Output the [X, Y] coordinate of the center of the cell containing the given text.  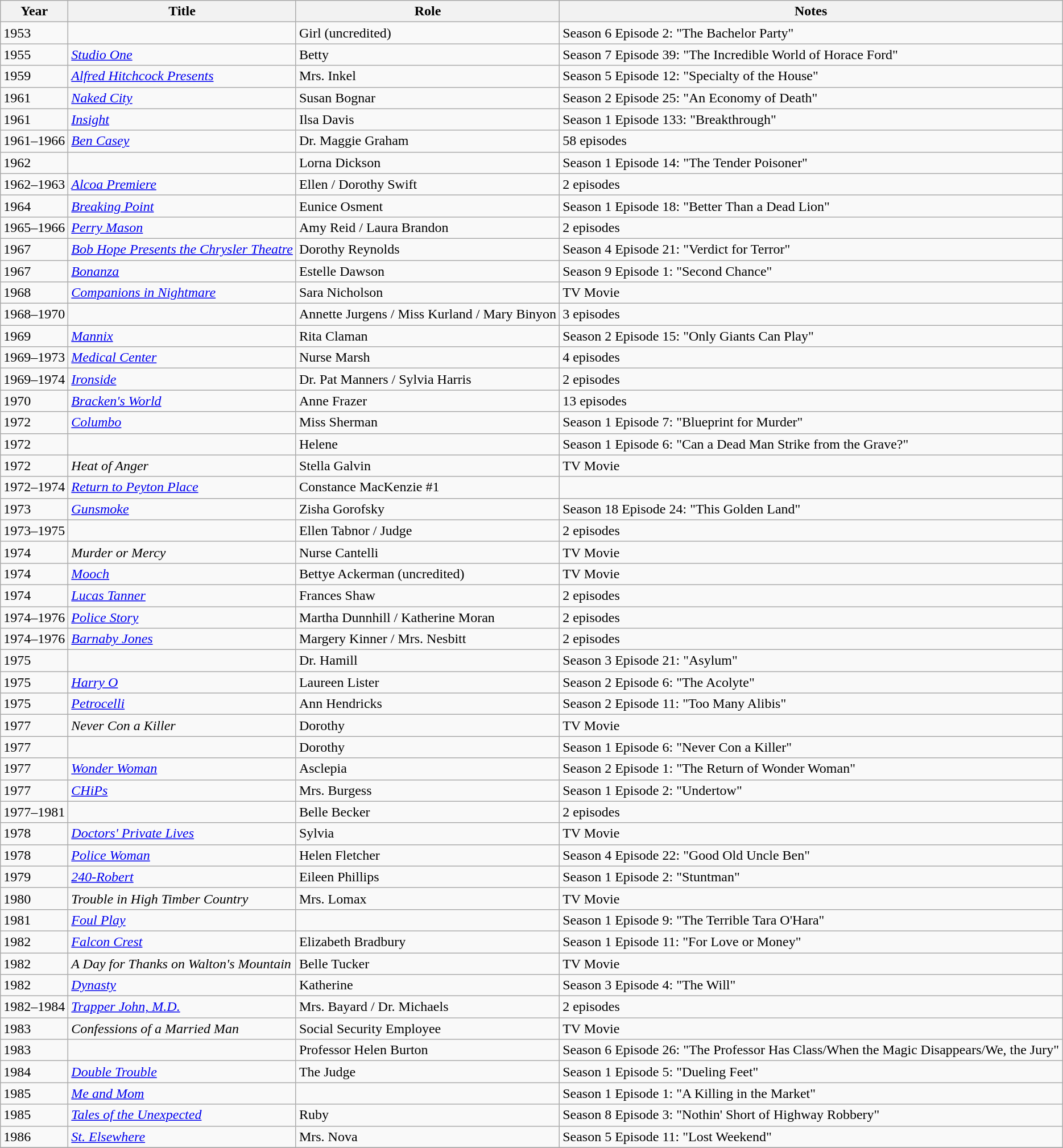
Season 6 Episode 26: "The Professor Has Class/When the Magic Disappears/We, the Jury" [811, 1050]
1969 [34, 336]
Trouble in High Timber Country [182, 898]
Mrs. Inkel [428, 76]
Annette Jurgens / Miss Kurland / Mary Binyon [428, 314]
1977–1981 [34, 812]
Bettye Ackerman (uncredited) [428, 574]
1973–1975 [34, 531]
Alfred Hitchcock Presents [182, 76]
Rita Claman [428, 336]
1972–1974 [34, 487]
Season 1 Episode 5: "Dueling Feet" [811, 1072]
Studio One [182, 55]
Season 1 Episode 6: "Never Con a Killer" [811, 747]
Ilsa Davis [428, 119]
1970 [34, 401]
Zisha Gorofsky [428, 509]
Professor Helen Burton [428, 1050]
Medical Center [182, 358]
Season 3 Episode 21: "Asylum" [811, 661]
4 episodes [811, 358]
Foul Play [182, 920]
1962–1963 [34, 184]
Murder or Mercy [182, 552]
Belle Becker [428, 812]
Season 3 Episode 4: "The Will" [811, 985]
Notes [811, 11]
Title [182, 11]
Heat of Anger [182, 466]
1986 [34, 1137]
Dr. Hamill [428, 661]
Mooch [182, 574]
240-Robert [182, 877]
Season 1 Episode 14: "The Tender Poisoner" [811, 163]
Season 1 Episode 2: "Stuntman" [811, 877]
Season 2 Episode 25: "An Economy of Death" [811, 98]
Breaking Point [182, 206]
Police Woman [182, 855]
Sylvia [428, 834]
Petrocelli [182, 704]
Miss Sherman [428, 422]
Mrs. Bayard / Dr. Michaels [428, 1007]
Nurse Cantelli [428, 552]
1981 [34, 920]
Ironside [182, 379]
Season 1 Episode 7: "Blueprint for Murder" [811, 422]
Year [34, 11]
Season 4 Episode 21: "Verdict for Terror" [811, 249]
1959 [34, 76]
1984 [34, 1072]
1979 [34, 877]
1980 [34, 898]
Katherine [428, 985]
1961–1966 [34, 141]
Columbo [182, 422]
Double Trouble [182, 1072]
Role [428, 11]
1953 [34, 33]
Season 7 Episode 39: "The Incredible World of Horace Ford" [811, 55]
Season 1 Episode 2: "Undertow" [811, 790]
Tales of the Unexpected [182, 1115]
Harry O [182, 682]
Social Security Employee [428, 1029]
Mrs. Burgess [428, 790]
The Judge [428, 1072]
Lucas Tanner [182, 595]
Naked City [182, 98]
Companions in Nightmare [182, 293]
St. Elsewhere [182, 1137]
Susan Bognar [428, 98]
Season 5 Episode 11: "Lost Weekend" [811, 1137]
Season 1 Episode 18: "Better Than a Dead Lion" [811, 206]
Constance MacKenzie #1 [428, 487]
1965–1966 [34, 227]
Estelle Dawson [428, 271]
Eunice Osment [428, 206]
Season 8 Episode 3: "Nothin' Short of Highway Robbery" [811, 1115]
Season 9 Episode 1: "Second Chance" [811, 271]
Me and Mom [182, 1093]
Season 2 Episode 1: "The Return of Wonder Woman" [811, 769]
1955 [34, 55]
Gunsmoke [182, 509]
Season 1 Episode 1: "A Killing in the Market" [811, 1093]
Girl (uncredited) [428, 33]
CHiPs [182, 790]
1969–1974 [34, 379]
Belle Tucker [428, 964]
1964 [34, 206]
Nurse Marsh [428, 358]
Asclepia [428, 769]
Doctors' Private Lives [182, 834]
Alcoa Premiere [182, 184]
Helene [428, 444]
Season 4 Episode 22: "Good Old Uncle Ben" [811, 855]
Barnaby Jones [182, 639]
58 episodes [811, 141]
Dynasty [182, 985]
Laureen Lister [428, 682]
13 episodes [811, 401]
Wonder Woman [182, 769]
Sara Nicholson [428, 293]
A Day for Thanks on Walton's Mountain [182, 964]
Season 1 Episode 11: "For Love or Money" [811, 942]
1982–1984 [34, 1007]
Bob Hope Presents the Chrysler Theatre [182, 249]
Ben Casey [182, 141]
Martha Dunnhill / Katherine Moran [428, 617]
Season 1 Episode 6: "Can a Dead Man Strike from the Grave?" [811, 444]
Elizabeth Bradbury [428, 942]
Season 1 Episode 9: "The Terrible Tara O'Hara" [811, 920]
Season 5 Episode 12: "Specialty of the House" [811, 76]
Season 6 Episode 2: "The Bachelor Party" [811, 33]
Betty [428, 55]
Season 2 Episode 15: "Only Giants Can Play" [811, 336]
Bonanza [182, 271]
1969–1973 [34, 358]
Frances Shaw [428, 595]
Ruby [428, 1115]
Trapper John, M.D. [182, 1007]
Dr. Pat Manners / Sylvia Harris [428, 379]
Anne Frazer [428, 401]
Confessions of a Married Man [182, 1029]
1973 [34, 509]
Helen Fletcher [428, 855]
Ann Hendricks [428, 704]
Margery Kinner / Mrs. Nesbitt [428, 639]
Season 2 Episode 6: "The Acolyte" [811, 682]
Mrs. Lomax [428, 898]
Ellen / Dorothy Swift [428, 184]
1968–1970 [34, 314]
Dr. Maggie Graham [428, 141]
Mrs. Nova [428, 1137]
3 episodes [811, 314]
Ellen Tabnor / Judge [428, 531]
Return to Peyton Place [182, 487]
Dorothy Reynolds [428, 249]
Police Story [182, 617]
Season 1 Episode 133: "Breakthrough" [811, 119]
Stella Galvin [428, 466]
Falcon Crest [182, 942]
Season 2 Episode 11: "Too Many Alibis" [811, 704]
Insight [182, 119]
Mannix [182, 336]
Lorna Dickson [428, 163]
Season 18 Episode 24: "This Golden Land" [811, 509]
Eileen Phillips [428, 877]
Perry Mason [182, 227]
Never Con a Killer [182, 726]
1962 [34, 163]
Amy Reid / Laura Brandon [428, 227]
Bracken's World [182, 401]
1968 [34, 293]
